Detect which cell encompasses the target text, then output its (X, Y) center coordinate. 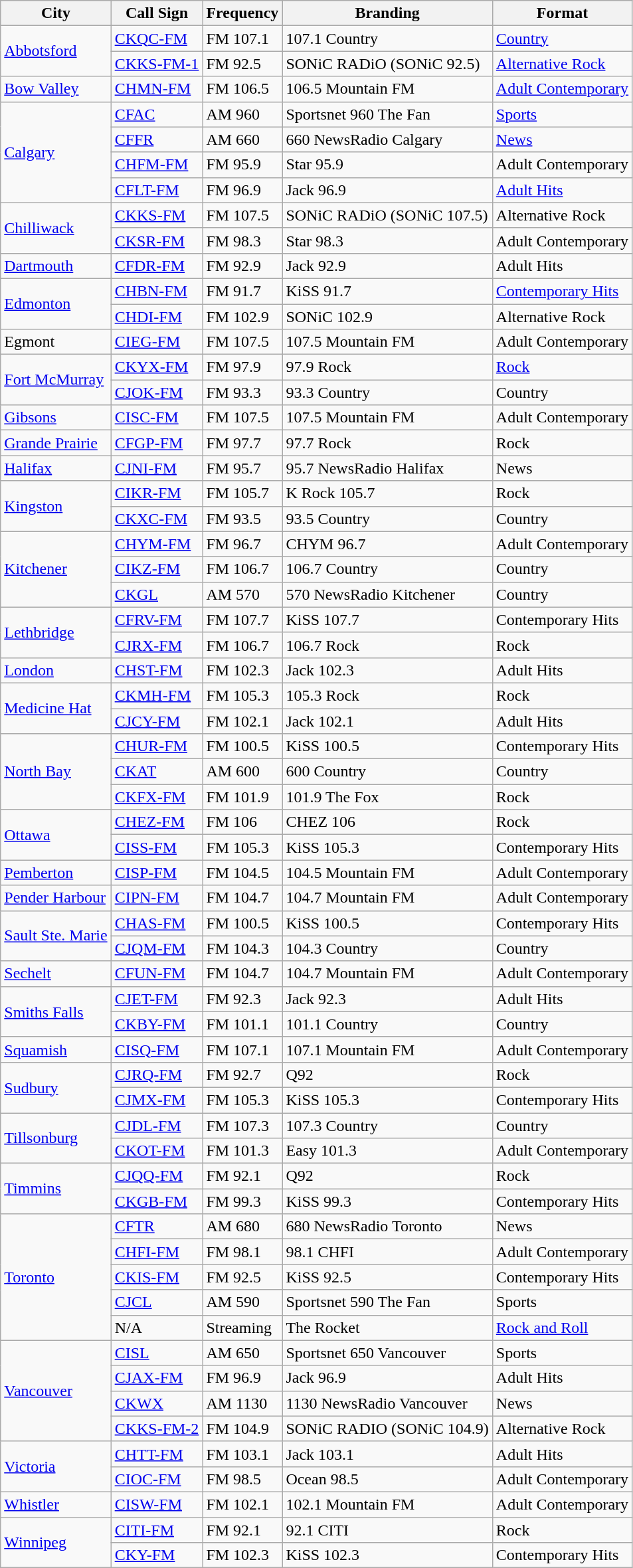
KiSS 107.7 (387, 620)
Fort McMurray (56, 380)
FM 96.7 (242, 544)
FM 106 (242, 822)
CHTT-FM (157, 1454)
CISP-FM (157, 873)
Edmonton (56, 304)
Easy 101.3 (387, 1151)
FM 93.5 (242, 519)
CHMN-FM (157, 89)
CJQQ-FM (157, 1176)
FM 102.9 (242, 317)
107.1 Mountain FM (387, 1049)
Rock and Roll (562, 1328)
106.7 Rock (387, 645)
FM 97.7 (242, 443)
93.5 Country (387, 519)
Smiths Falls (56, 1011)
Star 98.3 (387, 240)
K Rock 105.7 (387, 493)
CKKS-FM (157, 215)
CISC-FM (157, 418)
FM 95.7 (242, 468)
Sportsnet 650 Vancouver (387, 1353)
SONiC 102.9 (387, 317)
Format (562, 13)
105.3 Rock (387, 695)
CJCL (157, 1302)
CKGB-FM (157, 1201)
CKYX-FM (157, 367)
CKOT-FM (157, 1151)
CIOC-FM (157, 1479)
CKXC-FM (157, 519)
N/A (157, 1328)
FM 92.7 (242, 1075)
CKBY-FM (157, 1024)
93.3 Country (387, 392)
CHEZ 106 (387, 822)
CHST-FM (157, 670)
CKWX (157, 1403)
CJET-FM (157, 999)
FM 98.5 (242, 1479)
Branding (387, 13)
KiSS 99.3 (387, 1201)
CFRV-FM (157, 620)
AM 1130 (242, 1403)
SONiC RADiO (SONiC 92.5) (387, 64)
North Bay (56, 772)
Frequency (242, 13)
FM 104.9 (242, 1429)
City (56, 13)
CHUR-FM (157, 746)
106.5 Mountain FM (387, 89)
Pender Harbour (56, 898)
Timmins (56, 1189)
The Rocket (387, 1328)
104.3 Country (387, 948)
Whistler (56, 1504)
Chilliwack (56, 228)
FM 91.7 (242, 291)
CFGP-FM (157, 443)
Calgary (56, 152)
680 NewsRadio Toronto (387, 1227)
Lethbridge (56, 632)
FM 97.9 (242, 367)
Sault Ste. Marie (56, 936)
Pemberton (56, 873)
Kitchener (56, 569)
CIKR-FM (157, 493)
Sportsnet 590 The Fan (387, 1302)
CHYM 96.7 (387, 544)
FM 107.3 (242, 1126)
97.7 Rock (387, 443)
FM 93.3 (242, 392)
CFDR-FM (157, 266)
CKKS-FM-2 (157, 1429)
Tillsonburg (56, 1138)
92.1 CITI (387, 1529)
FM 106.5 (242, 89)
FM 105.7 (242, 493)
AM 650 (242, 1353)
CKKS-FM-1 (157, 64)
AM 680 (242, 1227)
CJQM-FM (157, 948)
CIKZ-FM (157, 569)
Jack 102.3 (387, 670)
Egmont (56, 342)
660 NewsRadio Calgary (387, 139)
Ocean 98.5 (387, 1479)
CKAT (157, 772)
CFUN-FM (157, 974)
CHYM-FM (157, 544)
FM 99.3 (242, 1201)
AM 660 (242, 139)
106.7 Country (387, 569)
570 NewsRadio Kitchener (387, 594)
KiSS 92.5 (387, 1277)
FM 104.5 (242, 873)
CHDI-FM (157, 317)
KiSS 102.3 (387, 1555)
Streaming (242, 1328)
Sechelt (56, 974)
FM 103.1 (242, 1454)
Sudbury (56, 1087)
600 Country (387, 772)
CJRX-FM (157, 645)
FM 98.1 (242, 1252)
CKMH-FM (157, 695)
CISQ-FM (157, 1049)
CJOK-FM (157, 392)
SONiC RADiO (SONiC 107.5) (387, 215)
CISW-FM (157, 1504)
97.9 Rock (387, 367)
CKFX-FM (157, 797)
FM 104.3 (242, 948)
CFTR (157, 1227)
CJNI-FM (157, 468)
104.5 Mountain FM (387, 873)
Jack 92.3 (387, 999)
CFAC (157, 114)
CHFI-FM (157, 1252)
Jack 102.1 (387, 721)
CJMX-FM (157, 1100)
AM 590 (242, 1302)
Squamish (56, 1049)
Medicine Hat (56, 708)
KiSS 91.7 (387, 291)
CJCY-FM (157, 721)
FM 98.3 (242, 240)
1130 NewsRadio Vancouver (387, 1403)
FM 92.9 (242, 266)
CJDL-FM (157, 1126)
SONiC RADIO (SONiC 104.9) (387, 1429)
FM 101.3 (242, 1151)
Jack 92.9 (387, 266)
107.1 Country (387, 39)
FM 92.3 (242, 999)
95.7 NewsRadio Halifax (387, 468)
CISL (157, 1353)
101.9 The Fox (387, 797)
CIPN-FM (157, 898)
Victoria (56, 1466)
CKIS-FM (157, 1277)
AM 570 (242, 594)
CKY-FM (157, 1555)
CKQC-FM (157, 39)
Kingston (56, 506)
FM 101.1 (242, 1024)
107.3 Country (387, 1126)
CHEZ-FM (157, 822)
CHBN-FM (157, 291)
CIEG-FM (157, 342)
FM 95.9 (242, 165)
Winnipeg (56, 1542)
Ottawa (56, 835)
AM 960 (242, 114)
Sportsnet 960 The Fan (387, 114)
Grande Prairie (56, 443)
CJRQ-FM (157, 1075)
CHAS-FM (157, 923)
Toronto (56, 1277)
Jack 103.1 (387, 1454)
Star 95.9 (387, 165)
Halifax (56, 468)
Abbotsford (56, 51)
Bow Valley (56, 89)
102.1 Mountain FM (387, 1504)
Vancouver (56, 1391)
AM 600 (242, 772)
CKGL (157, 594)
CITI-FM (157, 1529)
Gibsons (56, 418)
London (56, 670)
101.1 Country (387, 1024)
CFFR (157, 139)
FM 107.7 (242, 620)
CHFM-FM (157, 165)
FM 101.9 (242, 797)
98.1 CHFI (387, 1252)
CKSR-FM (157, 240)
CISS-FM (157, 847)
Call Sign (157, 13)
CJAX-FM (157, 1378)
CFLT-FM (157, 190)
Dartmouth (56, 266)
